Provide the (x, y) coordinate of the cell's center where the given text is located.  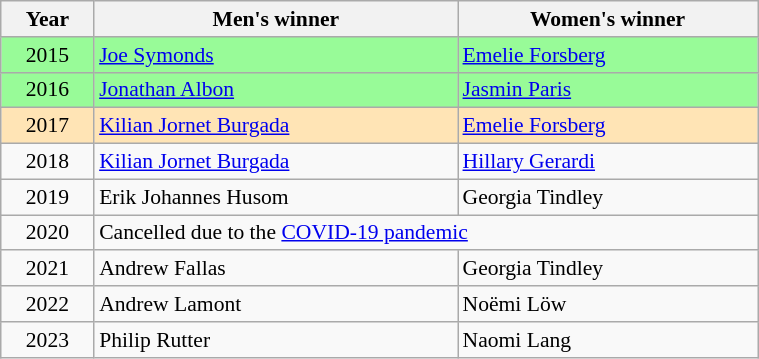
Hillary Gerardi (608, 162)
2017 (48, 126)
Joe Symonds (276, 55)
Year (48, 19)
Jasmin Paris (608, 90)
2019 (48, 197)
2015 (48, 55)
Andrew Lamont (276, 304)
2022 (48, 304)
2020 (48, 233)
Philip Rutter (276, 340)
Jonathan Albon (276, 90)
Cancelled due to the COVID-19 pandemic (426, 233)
Erik Johannes Husom (276, 197)
2018 (48, 162)
2016 (48, 90)
Andrew Fallas (276, 269)
Noëmi Löw (608, 304)
2023 (48, 340)
Naomi Lang (608, 340)
Men's winner (276, 19)
2021 (48, 269)
Women's winner (608, 19)
